Identify which cell holds the provided text, then report its (x, y) central coordinate. 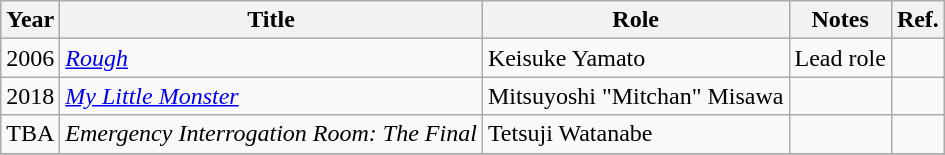
Tetsuji Watanabe (636, 134)
Keisuke Yamato (636, 58)
TBA (30, 134)
Lead role (840, 58)
Notes (840, 20)
Rough (272, 58)
Mitsuyoshi "Mitchan" Misawa (636, 96)
Title (272, 20)
Ref. (918, 20)
Year (30, 20)
Emergency Interrogation Room: The Final (272, 134)
My Little Monster (272, 96)
2006 (30, 58)
2018 (30, 96)
Role (636, 20)
